Pinpoint the cell where the given text exists, returning its (x, y) midpoint coordinate. 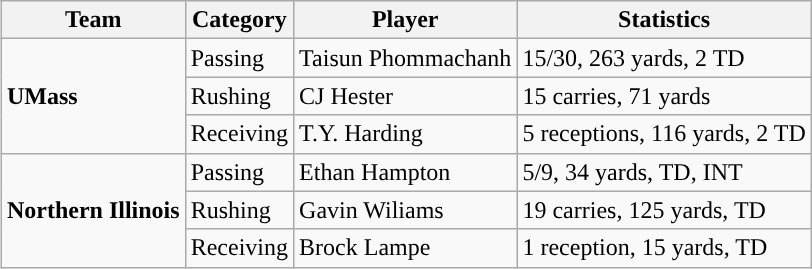
T.Y. Harding (406, 134)
15/30, 263 yards, 2 TD (664, 58)
CJ Hester (406, 96)
Brock Lampe (406, 248)
Category (239, 20)
Team (93, 20)
Taisun Phommachanh (406, 58)
Gavin Wiliams (406, 210)
1 reception, 15 yards, TD (664, 248)
Northern Illinois (93, 210)
5/9, 34 yards, TD, INT (664, 172)
Statistics (664, 20)
19 carries, 125 yards, TD (664, 210)
Ethan Hampton (406, 172)
Player (406, 20)
15 carries, 71 yards (664, 96)
UMass (93, 96)
5 receptions, 116 yards, 2 TD (664, 134)
